Detect which cell encompasses the target text, then output its (X, Y) center coordinate. 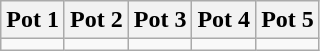
Pot 4 (224, 20)
Pot 3 (160, 20)
Pot 1 (33, 20)
Pot 5 (288, 20)
Pot 2 (96, 20)
